Locate the cell with the specified text and output its (X, Y) center coordinate. 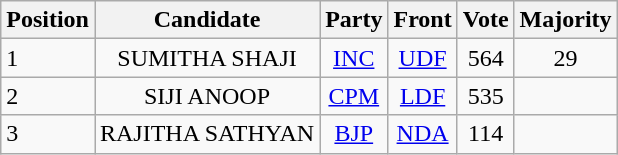
SUMITHA SHAJI (206, 58)
UDF (422, 58)
Candidate (206, 20)
3 (48, 134)
Majority (566, 20)
29 (566, 58)
2 (48, 96)
Party (354, 20)
LDF (422, 96)
1 (48, 58)
CPM (354, 96)
Vote (486, 20)
Position (48, 20)
RAJITHA SATHYAN (206, 134)
SIJI ANOOP (206, 96)
Front (422, 20)
BJP (354, 134)
564 (486, 58)
114 (486, 134)
NDA (422, 134)
INC (354, 58)
535 (486, 96)
